Find where the given text appears and provide that cell's center as (x, y) coordinate. 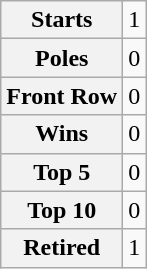
Top 10 (62, 210)
Starts (62, 20)
Retired (62, 248)
Top 5 (62, 172)
Poles (62, 58)
Front Row (62, 96)
Wins (62, 134)
